Identify which cell holds the provided text, then report its (x, y) central coordinate. 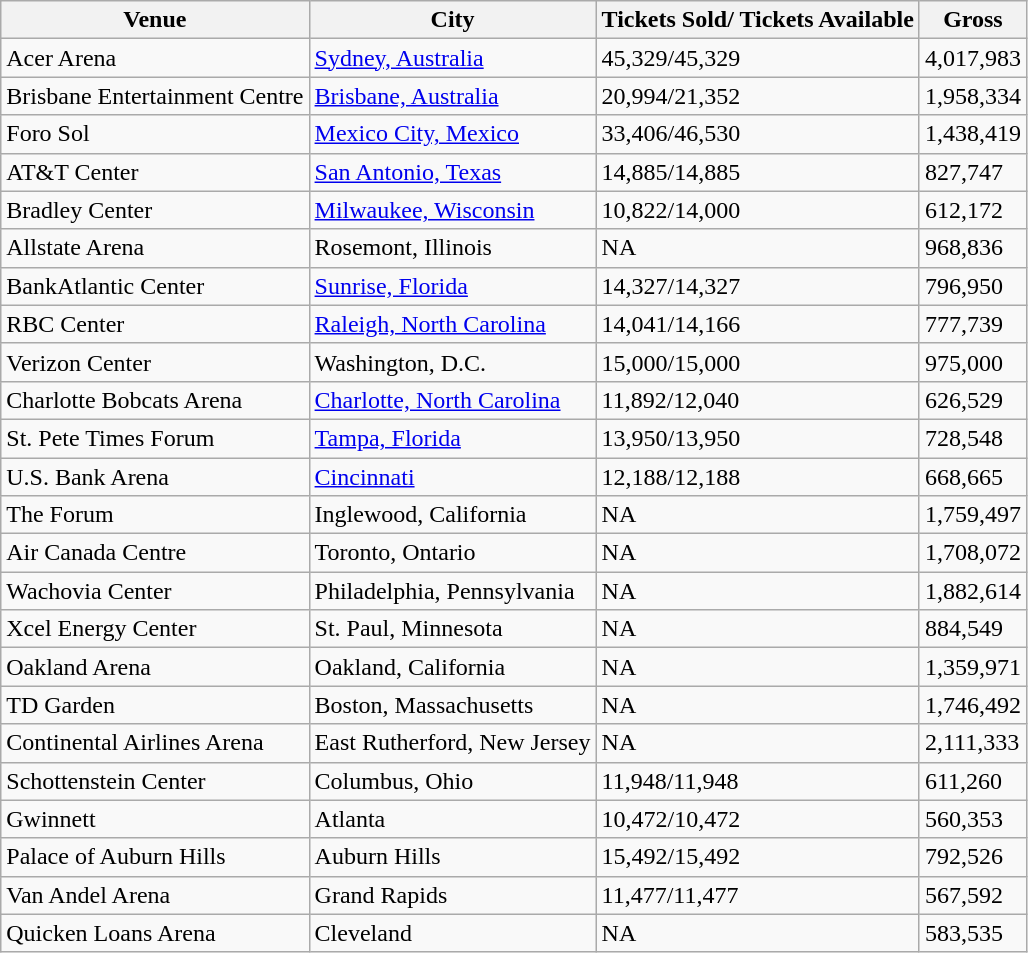
Toronto, Ontario (452, 553)
560,353 (972, 819)
Oakland Arena (155, 667)
St. Pete Times Forum (155, 438)
Tampa, Florida (452, 438)
City (452, 20)
RBC Center (155, 324)
792,526 (972, 857)
Mexico City, Mexico (452, 134)
Allstate Arena (155, 248)
Continental Airlines Arena (155, 743)
2,111,333 (972, 743)
968,836 (972, 248)
Xcel Energy Center (155, 629)
827,747 (972, 172)
Acer Arena (155, 58)
Raleigh, North Carolina (452, 324)
Grand Rapids (452, 895)
Inglewood, California (452, 515)
Brisbane, Australia (452, 96)
14,885/14,885 (758, 172)
13,950/13,950 (758, 438)
Verizon Center (155, 362)
567,592 (972, 895)
Charlotte Bobcats Arena (155, 400)
Washington, D.C. (452, 362)
12,188/12,188 (758, 477)
Milwaukee, Wisconsin (452, 210)
4,017,983 (972, 58)
Gross (972, 20)
1,882,614 (972, 591)
Rosemont, Illinois (452, 248)
777,739 (972, 324)
14,327/14,327 (758, 286)
Cincinnati (452, 477)
Auburn Hills (452, 857)
11,948/11,948 (758, 781)
668,665 (972, 477)
1,708,072 (972, 553)
U.S. Bank Arena (155, 477)
Bradley Center (155, 210)
Van Andel Arena (155, 895)
Columbus, Ohio (452, 781)
BankAtlantic Center (155, 286)
796,950 (972, 286)
611,260 (972, 781)
11,477/11,477 (758, 895)
East Rutherford, New Jersey (452, 743)
975,000 (972, 362)
Foro Sol (155, 134)
1,759,497 (972, 515)
Cleveland (452, 933)
Gwinnett (155, 819)
Philadelphia, Pennsylvania (452, 591)
33,406/46,530 (758, 134)
10,822/14,000 (758, 210)
626,529 (972, 400)
St. Paul, Minnesota (452, 629)
1,746,492 (972, 705)
Schottenstein Center (155, 781)
1,359,971 (972, 667)
14,041/14,166 (758, 324)
Boston, Massachusetts (452, 705)
10,472/10,472 (758, 819)
Sydney, Australia (452, 58)
884,549 (972, 629)
583,535 (972, 933)
Venue (155, 20)
11,892/12,040 (758, 400)
15,492/15,492 (758, 857)
San Antonio, Texas (452, 172)
Wachovia Center (155, 591)
Oakland, California (452, 667)
45,329/45,329 (758, 58)
Quicken Loans Arena (155, 933)
Charlotte, North Carolina (452, 400)
1,438,419 (972, 134)
Air Canada Centre (155, 553)
TD Garden (155, 705)
AT&T Center (155, 172)
20,994/21,352 (758, 96)
Atlanta (452, 819)
Palace of Auburn Hills (155, 857)
612,172 (972, 210)
Brisbane Entertainment Centre (155, 96)
1,958,334 (972, 96)
Sunrise, Florida (452, 286)
Tickets Sold/ Tickets Available (758, 20)
728,548 (972, 438)
The Forum (155, 515)
15,000/15,000 (758, 362)
